For the text-containing cell, return its midpoint in [x, y] coordinate format. 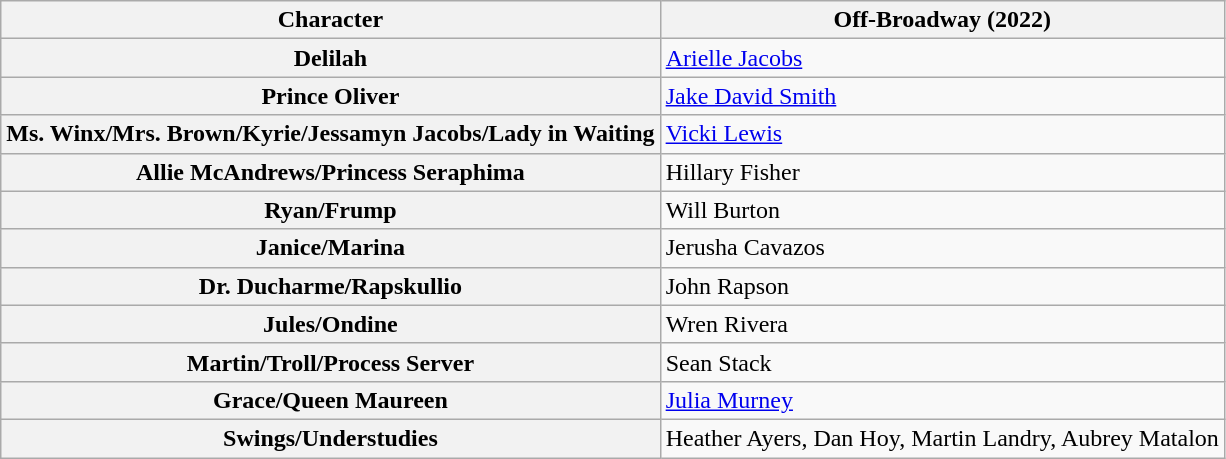
Off-Broadway (2022) [942, 20]
Dr. Ducharme/Rapskullio [330, 286]
Hillary Fisher [942, 172]
Heather Ayers, Dan Hoy, Martin Landry, Aubrey Matalon [942, 438]
Grace/Queen Maureen [330, 400]
John Rapson [942, 286]
Janice/Marina [330, 248]
Delilah [330, 58]
Ryan/Frump [330, 210]
Character [330, 20]
Jerusha Cavazos [942, 248]
Wren Rivera [942, 324]
Prince Oliver [330, 96]
Arielle Jacobs [942, 58]
Sean Stack [942, 362]
Swings/Understudies [330, 438]
Allie McAndrews/Princess Seraphima [330, 172]
Vicki Lewis [942, 134]
Will Burton [942, 210]
Jules/Ondine [330, 324]
Ms. Winx/Mrs. Brown/Kyrie/Jessamyn Jacobs/Lady in Waiting [330, 134]
Martin/Troll/Process Server [330, 362]
Julia Murney [942, 400]
Jake David Smith [942, 96]
